Determine the (X, Y) coordinate at the center of the cell enclosing the given text.  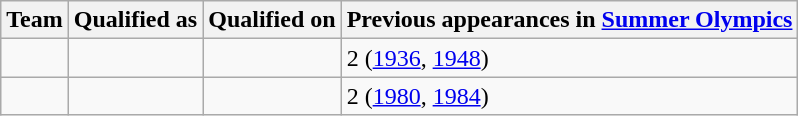
2 (1980, 1984) (570, 96)
Qualified as (135, 20)
2 (1936, 1948) (570, 58)
Qualified on (272, 20)
Team (35, 20)
Previous appearances in Summer Olympics (570, 20)
